Determine the [x, y] coordinate at the center of the cell enclosing the given text.  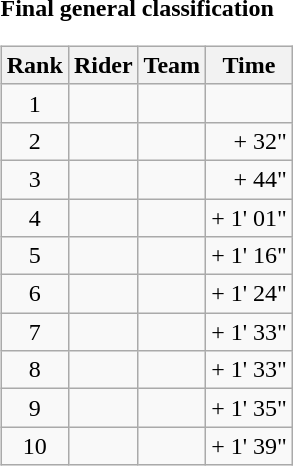
+ 32" [250, 141]
7 [34, 332]
8 [34, 370]
Rank [34, 65]
+ 1' 16" [250, 256]
9 [34, 408]
+ 1' 35" [250, 408]
3 [34, 179]
+ 1' 01" [250, 217]
Rider [103, 65]
10 [34, 446]
1 [34, 103]
+ 1' 39" [250, 446]
+ 44" [250, 179]
Time [250, 65]
+ 1' 24" [250, 294]
6 [34, 294]
5 [34, 256]
4 [34, 217]
Team [172, 65]
2 [34, 141]
